Locate the cell with the specified text and output its (x, y) center coordinate. 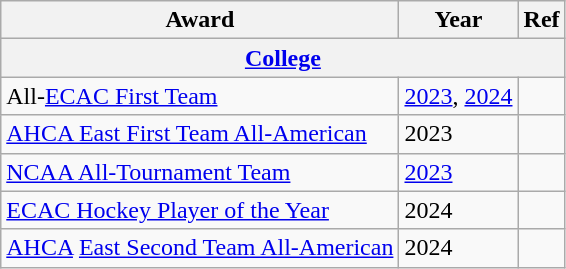
2023, 2024 (458, 96)
Year (458, 20)
ECAC Hockey Player of the Year (200, 210)
All-ECAC First Team (200, 96)
AHCA East First Team All-American (200, 134)
AHCA East Second Team All-American (200, 248)
College (283, 58)
Ref (542, 20)
Award (200, 20)
NCAA All-Tournament Team (200, 172)
